Detect which cell encompasses the target text, then output its [x, y] center coordinate. 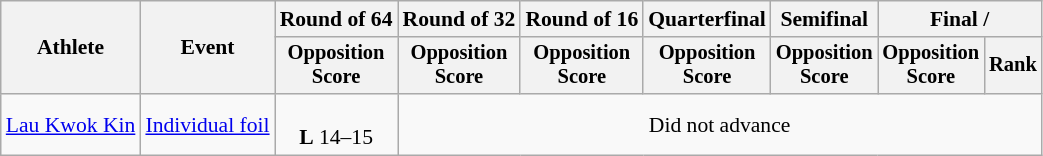
Semifinal [824, 19]
Lau Kwok Kin [71, 124]
Round of 64 [336, 19]
Event [207, 48]
Individual foil [207, 124]
Quarterfinal [707, 19]
Final / [960, 19]
L 14–15 [336, 124]
Did not advance [720, 124]
Round of 32 [460, 19]
Rank [1013, 66]
Athlete [71, 48]
Round of 16 [582, 19]
